Detect which cell encompasses the target text, then output its [X, Y] center coordinate. 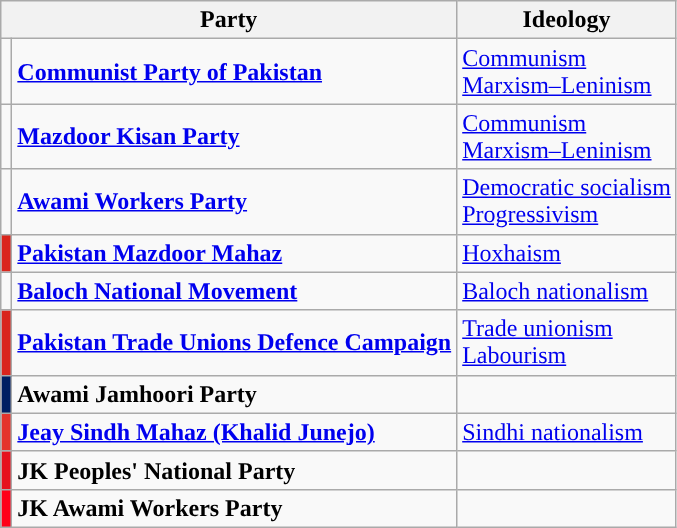
Sindhi nationalism [567, 432]
JK Peoples' National Party [234, 470]
Jeay Sindh Mahaz (Khalid Junejo) [234, 432]
Awami Workers Party [234, 202]
Party [229, 20]
Hoxhaism [567, 253]
Democratic socialismProgressivism [567, 202]
JK Awami Workers Party [234, 508]
Trade unionismLabourism [567, 342]
Communist Party of Pakistan [234, 72]
Baloch nationalism [567, 291]
Mazdoor Kisan Party [234, 136]
Baloch National Movement [234, 291]
Awami Jamhoori Party [234, 394]
Ideology [567, 20]
Pakistan Trade Unions Defence Campaign [234, 342]
Pakistan Mazdoor Mahaz [234, 253]
